Identify which cell holds the provided text, then report its [x, y] central coordinate. 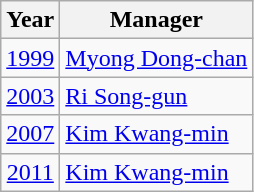
Year [30, 20]
Manager [156, 20]
2003 [30, 96]
2007 [30, 134]
2011 [30, 172]
Ri Song-gun [156, 96]
Myong Dong-chan [156, 58]
1999 [30, 58]
